Provide the (X, Y) coordinate of the cell's center where the given text is located.  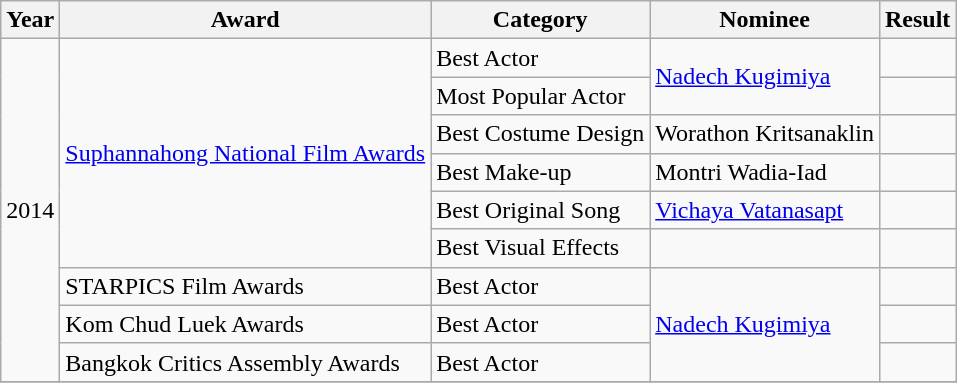
Montri Wadia-Iad (765, 172)
Suphannahong National Film Awards (246, 153)
Best Costume Design (540, 134)
Result (917, 20)
Best Original Song (540, 210)
Category (540, 20)
Best Visual Effects (540, 248)
Year (30, 20)
Most Popular Actor (540, 96)
2014 (30, 210)
Nominee (765, 20)
Vichaya Vatanasapt (765, 210)
STARPICS Film Awards (246, 286)
Best Make-up (540, 172)
Bangkok Critics Assembly Awards (246, 362)
Award (246, 20)
Worathon Kritsanaklin (765, 134)
Kom Chud Luek Awards (246, 324)
